Detect which cell encompasses the target text, then output its [X, Y] center coordinate. 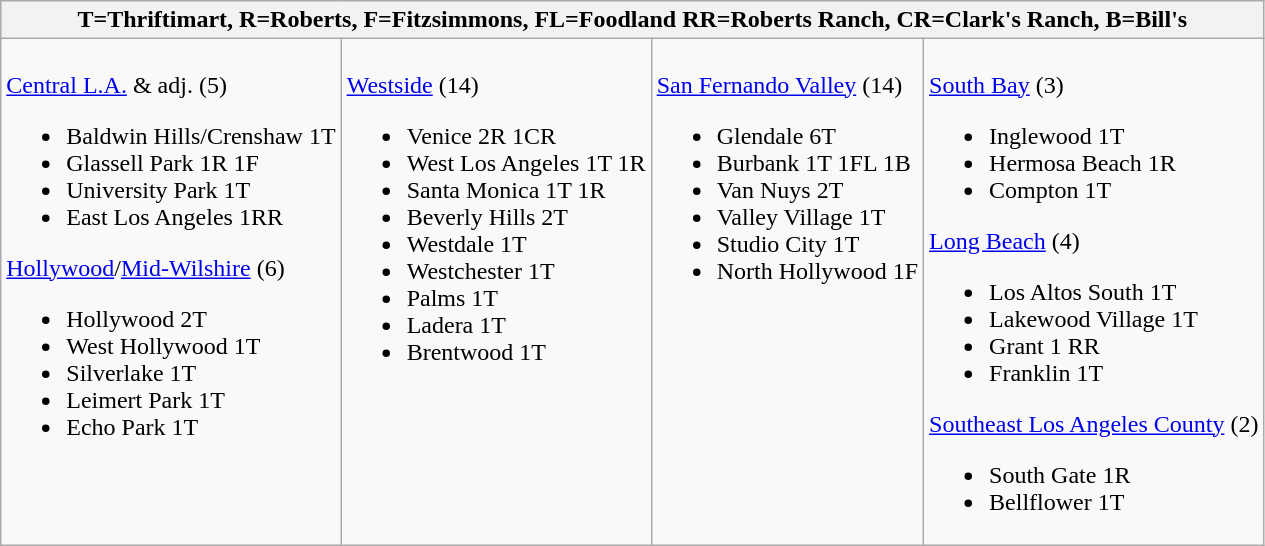
San Fernando Valley (14)Glendale 6TBurbank 1T 1FL 1BVan Nuys 2TValley Village 1TStudio City 1TNorth Hollywood 1F [787, 292]
T=Thriftimart, R=Roberts, F=Fitzsimmons, FL=Foodland RR=Roberts Ranch, CR=Clark's Ranch, B=Bill's [632, 20]
Westside (14)Venice 2R 1CRWest Los Angeles 1T 1RSanta Monica 1T 1RBeverly Hills 2TWestdale 1TWestchester 1TPalms 1TLadera 1TBrentwood 1T [496, 292]
